Extract the [x, y] coordinate from the center of the cell holding the provided text.  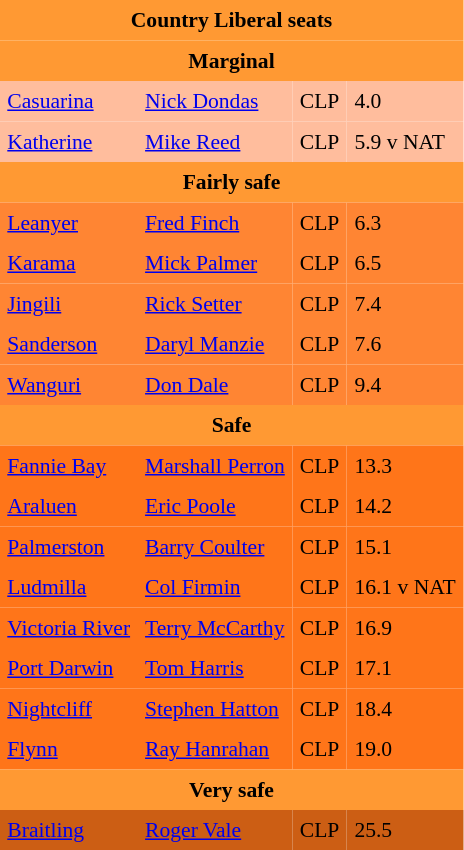
15.1 [405, 546]
Braitling [69, 830]
Fannie Bay [69, 465]
18.4 [405, 708]
Jingili [69, 303]
Marshall Perron [216, 465]
Nightcliff [69, 708]
Araluen [69, 506]
Leanyer [69, 222]
7.6 [405, 344]
Col Firmin [216, 587]
Rick Setter [216, 303]
Fred Finch [216, 222]
4.0 [405, 101]
Palmerston [69, 546]
Casuarina [69, 101]
9.4 [405, 384]
Wanguri [69, 384]
Safe [232, 425]
Tom Harris [216, 668]
Mick Palmer [216, 263]
Victoria River [69, 627]
6.5 [405, 263]
Port Darwin [69, 668]
Ray Hanrahan [216, 749]
Ludmilla [69, 587]
Sanderson [69, 344]
17.1 [405, 668]
Marginal [232, 60]
16.1 v NAT [405, 587]
Nick Dondas [216, 101]
14.2 [405, 506]
5.9 v NAT [405, 141]
Katherine [69, 141]
19.0 [405, 749]
Eric Poole [216, 506]
Don Dale [216, 384]
Karama [69, 263]
6.3 [405, 222]
Barry Coulter [216, 546]
Mike Reed [216, 141]
7.4 [405, 303]
Flynn [69, 749]
13.3 [405, 465]
Fairly safe [232, 182]
25.5 [405, 830]
Stephen Hatton [216, 708]
16.9 [405, 627]
Country Liberal seats [232, 20]
Daryl Manzie [216, 344]
Very safe [232, 789]
Terry McCarthy [216, 627]
Roger Vale [216, 830]
